Determine the [x, y] coordinate at the center of the cell enclosing the given text.  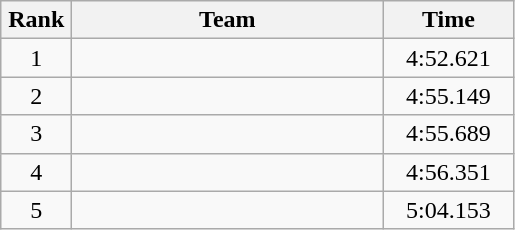
Team [228, 20]
4:55.149 [448, 96]
4 [36, 172]
4:52.621 [448, 58]
4:56.351 [448, 172]
5 [36, 210]
1 [36, 58]
4:55.689 [448, 134]
2 [36, 96]
5:04.153 [448, 210]
3 [36, 134]
Rank [36, 20]
Time [448, 20]
